Find where the given text appears and provide that cell's center as [x, y] coordinate. 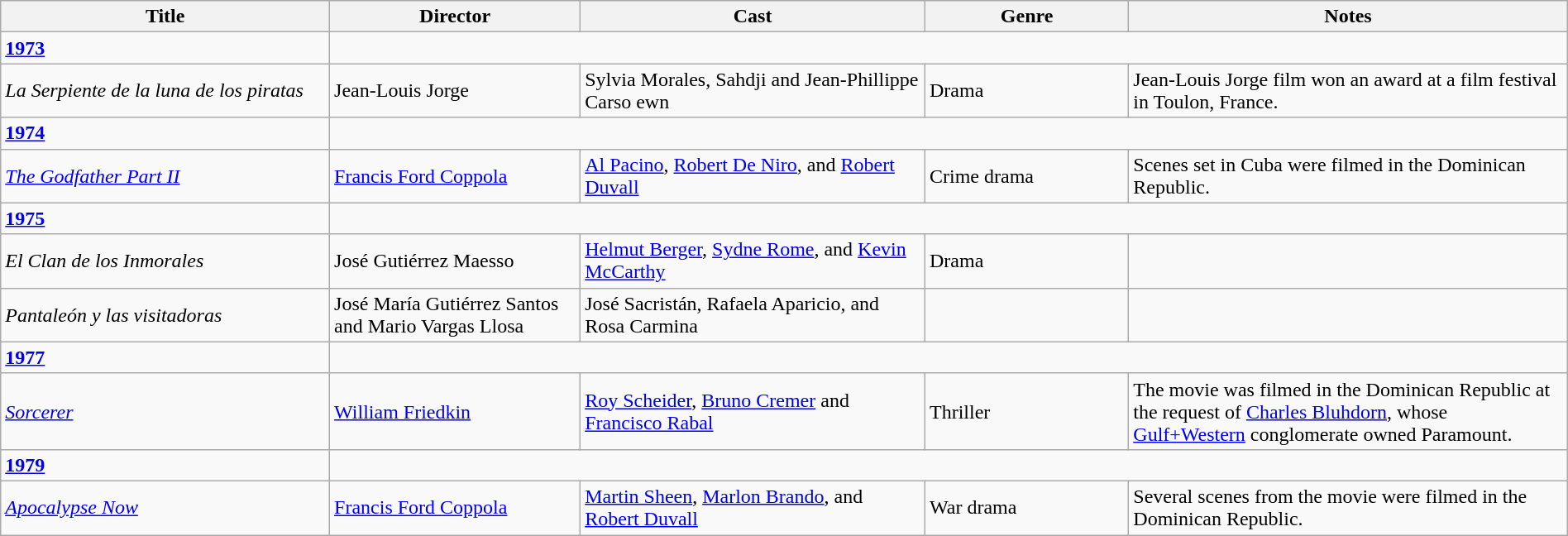
1979 [165, 465]
War drama [1026, 508]
1974 [165, 133]
Al Pacino, Robert De Niro, and Robert Duvall [753, 175]
William Friedkin [455, 411]
Martin Sheen, Marlon Brando, and Robert Duvall [753, 508]
El Clan de los Inmorales [165, 261]
Title [165, 17]
Crime drama [1026, 175]
José María Gutiérrez Santos and Mario Vargas Llosa [455, 314]
Cast [753, 17]
Several scenes from the movie were filmed in the Dominican Republic. [1348, 508]
1977 [165, 357]
Director [455, 17]
The Godfather Part II [165, 175]
Jean-Louis Jorge [455, 91]
Sorcerer [165, 411]
1973 [165, 48]
Thriller [1026, 411]
Genre [1026, 17]
Sylvia Morales, Sahdji and Jean-Phillippe Carso ewn [753, 91]
Jean-Louis Jorge film won an award at a film festival in Toulon, France. [1348, 91]
Scenes set in Cuba were filmed in the Dominican Republic. [1348, 175]
Notes [1348, 17]
Pantaleón y las visitadoras [165, 314]
Apocalypse Now [165, 508]
Roy Scheider, Bruno Cremer and Francisco Rabal [753, 411]
José Sacristán, Rafaela Aparicio, and Rosa Carmina [753, 314]
Helmut Berger, Sydne Rome, and Kevin McCarthy [753, 261]
La Serpiente de la luna de los piratas [165, 91]
José Gutiérrez Maesso [455, 261]
1975 [165, 218]
The movie was filmed in the Dominican Republic at the request of Charles Bluhdorn, whose Gulf+Western conglomerate owned Paramount. [1348, 411]
